Return (X, Y) of the center of cell containing provided text 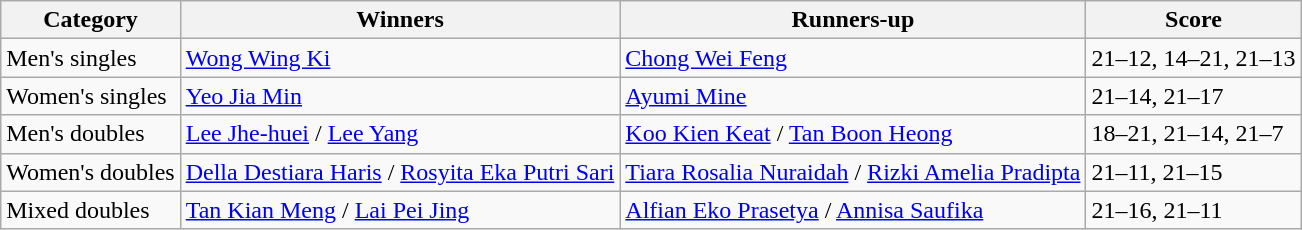
Score (1194, 20)
Wong Wing Ki (400, 58)
Yeo Jia Min (400, 96)
Category (90, 20)
Mixed doubles (90, 210)
Koo Kien Keat / Tan Boon Heong (853, 134)
Women's doubles (90, 172)
Women's singles (90, 96)
Tan Kian Meng / Lai Pei Jing (400, 210)
21–16, 21–11 (1194, 210)
Runners-up (853, 20)
Winners (400, 20)
Tiara Rosalia Nuraidah / Rizki Amelia Pradipta (853, 172)
21–12, 14–21, 21–13 (1194, 58)
Della Destiara Haris / Rosyita Eka Putri Sari (400, 172)
Chong Wei Feng (853, 58)
Men's singles (90, 58)
18–21, 21–14, 21–7 (1194, 134)
Men's doubles (90, 134)
21–14, 21–17 (1194, 96)
21–11, 21–15 (1194, 172)
Alfian Eko Prasetya / Annisa Saufika (853, 210)
Lee Jhe-huei / Lee Yang (400, 134)
Ayumi Mine (853, 96)
